Pinpoint the cell where the given text exists, returning its [X, Y] midpoint coordinate. 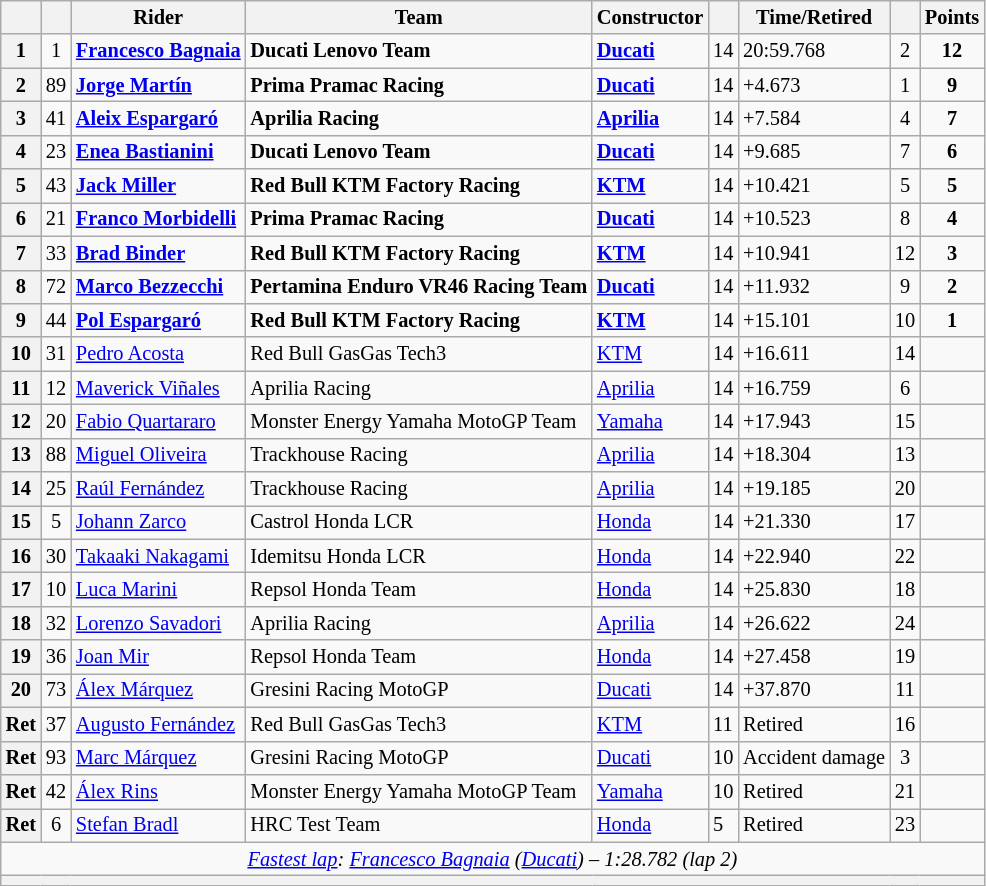
Pol Espargaró [158, 320]
30 [56, 556]
Álex Rins [158, 791]
Fabio Quartararo [158, 421]
Jack Miller [158, 186]
33 [56, 253]
Joan Mir [158, 657]
Fastest lap: Francesco Bagnaia (Ducati) – 1:28.782 (lap 2) [492, 859]
Points [952, 17]
Francesco Bagnaia [158, 51]
93 [56, 758]
Idemitsu Honda LCR [420, 556]
36 [56, 657]
44 [56, 320]
22 [905, 556]
+16.611 [814, 354]
Jorge Martín [158, 85]
Maverick Viñales [158, 388]
20:59.768 [814, 51]
Accident damage [814, 758]
Constructor [650, 17]
Pertamina Enduro VR46 Racing Team [420, 287]
Rider [158, 17]
+25.830 [814, 589]
43 [56, 186]
Stefan Bradl [158, 825]
24 [905, 623]
Brad Binder [158, 253]
Team [420, 17]
25 [56, 489]
+37.870 [814, 690]
+27.458 [814, 657]
+16.759 [814, 388]
+11.932 [814, 287]
Álex Márquez [158, 690]
72 [56, 287]
+19.185 [814, 489]
Aleix Espargaró [158, 118]
Raúl Fernández [158, 489]
42 [56, 791]
88 [56, 455]
89 [56, 85]
+10.421 [814, 186]
Luca Marini [158, 589]
+18.304 [814, 455]
Marco Bezzecchi [158, 287]
31 [56, 354]
Takaaki Nakagami [158, 556]
+22.940 [814, 556]
Johann Zarco [158, 522]
73 [56, 690]
37 [56, 724]
+10.941 [814, 253]
Castrol Honda LCR [420, 522]
HRC Test Team [420, 825]
+10.523 [814, 219]
32 [56, 623]
Pedro Acosta [158, 354]
Miguel Oliveira [158, 455]
41 [56, 118]
+4.673 [814, 85]
Time/Retired [814, 17]
+7.584 [814, 118]
Franco Morbidelli [158, 219]
+17.943 [814, 421]
+9.685 [814, 152]
+21.330 [814, 522]
+26.622 [814, 623]
Lorenzo Savadori [158, 623]
Augusto Fernández [158, 724]
Enea Bastianini [158, 152]
Marc Márquez [158, 758]
+15.101 [814, 320]
